Identify which cell holds the provided text, then report its [x, y] central coordinate. 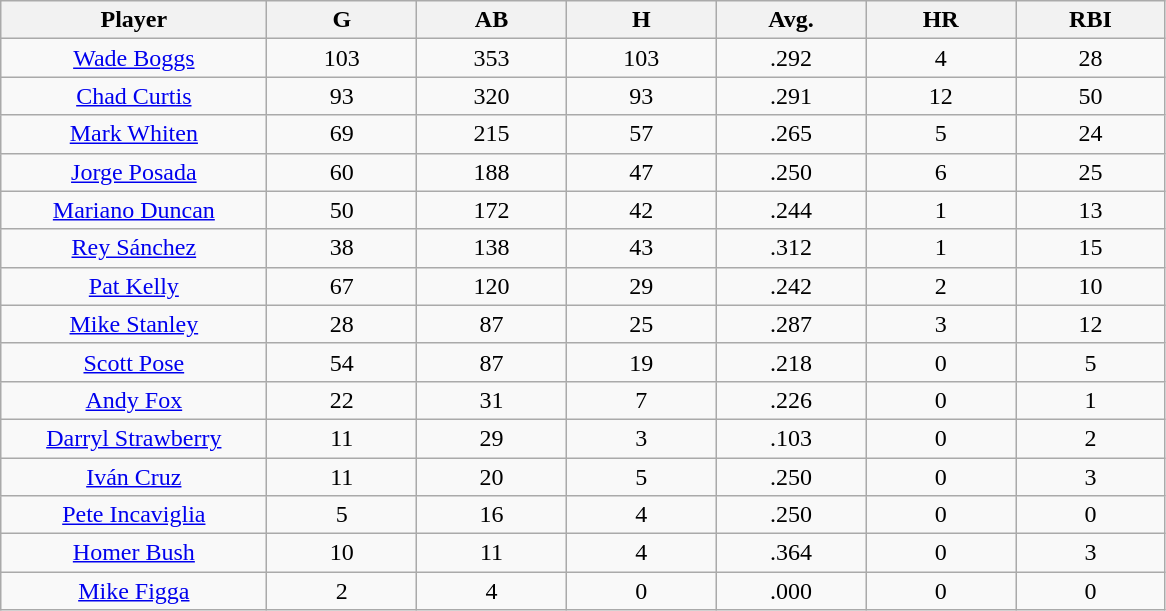
120 [492, 286]
H [641, 20]
Homer Bush [134, 553]
24 [1091, 134]
Andy Fox [134, 400]
20 [492, 477]
Avg. [791, 20]
.226 [791, 400]
67 [342, 286]
Scott Pose [134, 362]
172 [492, 210]
Wade Boggs [134, 58]
.242 [791, 286]
AB [492, 20]
16 [492, 515]
Mike Figga [134, 591]
42 [641, 210]
38 [342, 248]
60 [342, 172]
Mike Stanley [134, 324]
Mariano Duncan [134, 210]
13 [1091, 210]
.287 [791, 324]
Pat Kelly [134, 286]
Player [134, 20]
47 [641, 172]
57 [641, 134]
.265 [791, 134]
15 [1091, 248]
.103 [791, 438]
.218 [791, 362]
353 [492, 58]
320 [492, 96]
6 [941, 172]
.364 [791, 553]
Chad Curtis [134, 96]
Iván Cruz [134, 477]
215 [492, 134]
HR [941, 20]
.312 [791, 248]
Rey Sánchez [134, 248]
138 [492, 248]
19 [641, 362]
69 [342, 134]
188 [492, 172]
.291 [791, 96]
G [342, 20]
.292 [791, 58]
.000 [791, 591]
Jorge Posada [134, 172]
Mark Whiten [134, 134]
RBI [1091, 20]
43 [641, 248]
31 [492, 400]
54 [342, 362]
Pete Incaviglia [134, 515]
.244 [791, 210]
22 [342, 400]
Darryl Strawberry [134, 438]
7 [641, 400]
